Return [X, Y] of the center of cell containing provided text 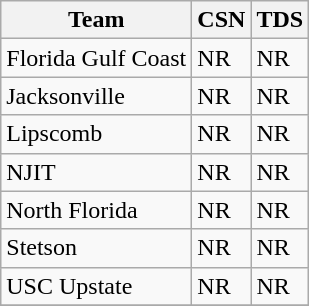
Lipscomb [96, 134]
Jacksonville [96, 96]
USC Upstate [96, 286]
CSN [222, 20]
Team [96, 20]
Florida Gulf Coast [96, 58]
Stetson [96, 248]
North Florida [96, 210]
TDS [280, 20]
NJIT [96, 172]
